Output the [X, Y] coordinate of the center of the cell containing the given text.  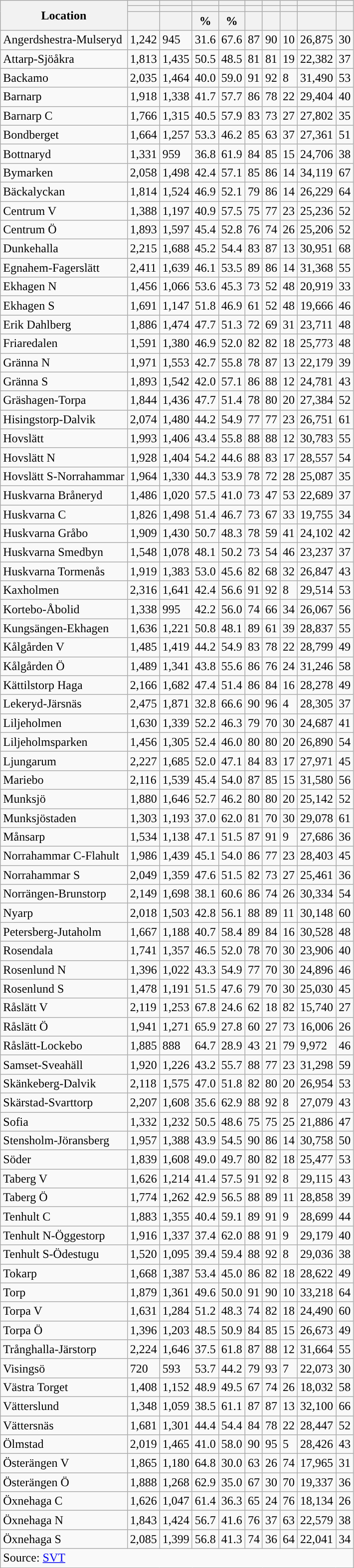
36.3 [231, 1501]
Kaxholmen [64, 590]
2,019 [144, 1444]
41.6 [231, 1520]
1,066 [176, 287]
48.6 [231, 1121]
53.5 [231, 268]
25,773 [317, 344]
Visingsö [64, 1368]
53.4 [205, 1273]
1,741 [144, 951]
1,226 [176, 1064]
30,783 [317, 438]
Taberg V [64, 1179]
29,404 [317, 97]
58.0 [231, 1444]
23,906 [317, 951]
26,067 [317, 609]
1,303 [144, 818]
1,022 [176, 970]
1,639 [176, 268]
1,691 [144, 306]
7 [288, 1368]
1,271 [176, 1027]
56.7 [205, 1520]
Skänkeberg-Dalvik [64, 1083]
1,865 [144, 1463]
2,215 [144, 249]
1,641 [176, 590]
17,965 [317, 1463]
22,689 [317, 495]
2,116 [144, 780]
26,229 [317, 191]
45.2 [205, 249]
32,100 [317, 1406]
50.0 [231, 1292]
Torp [64, 1292]
2,035 [144, 78]
29,078 [317, 818]
1,826 [144, 514]
28,278 [317, 685]
Norrahammar S [64, 875]
1,355 [176, 1217]
40.0 [205, 78]
50.9 [231, 1330]
41.4 [205, 1179]
28,557 [317, 457]
47.0 [205, 1083]
1,193 [176, 818]
19 [288, 59]
1,957 [144, 1141]
1,180 [176, 1463]
1,214 [176, 1179]
45.0 [231, 1273]
1,339 [176, 723]
43.8 [205, 666]
40.9 [205, 211]
69 [271, 325]
2,149 [144, 894]
Gränna S [64, 381]
52.8 [231, 230]
1,682 [176, 685]
1,262 [176, 1198]
15,740 [317, 1008]
1,059 [176, 1406]
1,664 [144, 135]
21,886 [317, 1121]
43.2 [205, 1064]
39.4 [205, 1254]
49.5 [231, 1387]
Ölmstad [64, 1444]
2,411 [144, 268]
1,986 [144, 856]
28,837 [317, 628]
1,404 [176, 457]
23,711 [317, 325]
61.8 [231, 1349]
1,331 [144, 154]
1,688 [176, 249]
Erik Dahlberg [64, 325]
Ekhagen S [64, 306]
27.8 [231, 1027]
1,941 [144, 1027]
64.7 [205, 1045]
25,030 [317, 989]
22,073 [317, 1368]
1,480 [176, 419]
43.3 [205, 970]
1,880 [144, 799]
31,246 [317, 666]
1,909 [144, 533]
28,622 [317, 1273]
24,896 [317, 970]
Huskvarna C [64, 514]
53.7 [205, 1368]
1,357 [176, 951]
47.4 [205, 685]
1,630 [144, 723]
26,954 [317, 1083]
1,844 [144, 400]
25,142 [317, 799]
2,058 [144, 173]
Centrum V [64, 211]
1,430 [176, 533]
1,436 [176, 400]
1,478 [144, 989]
Rosenlund N [64, 970]
1,871 [176, 704]
Torpa Ö [64, 1330]
1,152 [176, 1387]
62 [253, 1008]
2,227 [144, 761]
23,237 [317, 552]
28,799 [317, 647]
Stensholm-Jöransberg [64, 1141]
37.5 [205, 1349]
45.6 [231, 571]
29,179 [317, 1235]
Norrahammar C-Flahult [64, 856]
593 [176, 1368]
Huskvarna Bråneryd [64, 495]
Bymarken [64, 173]
25,206 [317, 230]
1,685 [176, 761]
1,885 [144, 1045]
59.1 [231, 1217]
56.1 [231, 913]
Bondberget [64, 135]
48.9 [205, 1387]
53.6 [205, 287]
Kålgården V [64, 647]
28,447 [317, 1425]
1,548 [144, 552]
42 [345, 533]
Centrum Ö [64, 230]
28,699 [317, 1217]
Liljeholmsparken [64, 742]
43.4 [205, 438]
42.8 [205, 913]
1,284 [176, 1311]
42.7 [205, 362]
22,179 [317, 362]
1,489 [144, 666]
5 [288, 1444]
1,221 [176, 628]
1,486 [144, 495]
36.8 [205, 154]
38.1 [205, 894]
58.4 [231, 932]
30,758 [317, 1141]
1,916 [144, 1235]
Tenhult N-Öggestorp [64, 1235]
65.9 [205, 1027]
21 [271, 1045]
19,755 [317, 514]
1,337 [176, 1235]
Angerdshestra-Mulseryd [64, 40]
27,384 [317, 400]
55.7 [231, 1064]
27,079 [317, 1102]
Munksjöstaden [64, 818]
27,802 [317, 116]
52.4 [205, 742]
Råslätt V [64, 1008]
51 [345, 135]
24.6 [231, 1008]
31.6 [205, 40]
24,687 [317, 723]
1,315 [176, 116]
1,435 [176, 59]
Tenhult C [64, 1217]
46.1 [205, 268]
27,686 [317, 837]
34,119 [317, 173]
25,236 [317, 211]
Gränna N [64, 362]
59.4 [231, 1254]
44.3 [205, 476]
31,580 [317, 780]
Öxnehaga C [64, 1501]
1,888 [144, 1482]
Ekhagen N [64, 287]
44 [345, 1217]
Kättilstorp Haga [64, 685]
33,218 [317, 1292]
45.1 [205, 856]
22,382 [317, 59]
Rosenlund S [64, 989]
Månsarp [64, 837]
1,920 [144, 1064]
Sofia [64, 1121]
18,134 [317, 1501]
1,575 [176, 1083]
Backamo [64, 78]
1,406 [176, 438]
53.9 [231, 476]
Kungsängen-Ekhagen [64, 628]
1,667 [144, 932]
Nyarp [64, 913]
45.3 [231, 287]
1,464 [176, 78]
Bäckalyckan [64, 191]
26,673 [317, 1330]
Kortebo-Åbolid [64, 609]
44.6 [231, 457]
25,461 [317, 875]
42.2 [205, 609]
Huskvarna Smedbyn [64, 552]
67.6 [231, 40]
1,964 [144, 476]
46.0 [231, 742]
19,337 [317, 1482]
1,919 [144, 571]
53.3 [205, 135]
50.2 [231, 552]
52.1 [231, 191]
Egnahem-Fagerslätt [64, 268]
50.8 [205, 628]
37.4 [205, 1235]
49.6 [205, 1292]
61.1 [231, 1406]
Hisingstorp-Dalvik [64, 419]
55.6 [231, 666]
Location [64, 15]
1,203 [176, 1330]
1,095 [176, 1254]
28,403 [317, 856]
1,387 [176, 1273]
18,032 [317, 1387]
40.5 [205, 116]
38.5 [205, 1406]
2,166 [144, 685]
Norrängen-Brunstorp [64, 894]
29,036 [317, 1254]
1,359 [176, 875]
1,774 [144, 1198]
1,813 [144, 59]
1,886 [144, 325]
945 [176, 40]
28,426 [317, 1444]
40.7 [205, 932]
56.8 [205, 1539]
35.0 [231, 1482]
40.4 [205, 1217]
28,858 [317, 1198]
25 [288, 1121]
56.6 [231, 590]
20,919 [317, 287]
Dunkehalla [64, 249]
Kålgården Ö [64, 666]
Petersberg-Jutaholm [64, 932]
Huskvarna Tormenås [64, 571]
1,542 [176, 381]
46.3 [231, 723]
93 [271, 1368]
1,993 [144, 438]
1,918 [144, 97]
44.4 [205, 1425]
Hovslätt S-Norrahammar [64, 476]
720 [144, 1368]
1,668 [144, 1273]
49.0 [205, 1160]
9,972 [317, 1045]
65 [253, 1501]
2,316 [144, 590]
32.8 [205, 704]
64.8 [205, 1463]
42.9 [205, 1198]
1,305 [176, 742]
46.5 [205, 951]
60.6 [231, 894]
1,232 [176, 1121]
Source: SVT [177, 1558]
Bottnaryd [64, 154]
959 [176, 154]
1,485 [144, 647]
27,361 [317, 135]
2,475 [144, 704]
Attarp-Sjöåkra [64, 59]
59.0 [231, 78]
Öxnehaga N [64, 1520]
2,118 [144, 1083]
49.7 [231, 1160]
Samset-Sveahäll [64, 1064]
26,751 [317, 419]
54.2 [205, 457]
Friaredalen [64, 344]
1,465 [176, 1444]
1,383 [176, 571]
1,408 [144, 1387]
51.2 [205, 1311]
1,257 [176, 135]
1,399 [176, 1539]
1,636 [144, 628]
Skärstad-Svarttorp [64, 1102]
Tokarp [64, 1273]
25,087 [317, 476]
30,528 [317, 932]
1,341 [176, 666]
1,253 [176, 1008]
1,843 [144, 1520]
61.4 [205, 1501]
Ljungarum [64, 761]
37.0 [205, 818]
41.3 [231, 1539]
51.3 [231, 325]
Vättersnäs [64, 1425]
41.7 [205, 97]
61.9 [231, 154]
31,368 [317, 268]
Huskvarna Gråbo [64, 533]
2,074 [144, 419]
1,631 [144, 1311]
4 [288, 704]
2,224 [144, 1349]
1,814 [144, 191]
1,242 [144, 40]
1,191 [176, 989]
24,490 [317, 1311]
1,138 [176, 837]
1,503 [176, 913]
30,951 [317, 249]
28,305 [317, 704]
Västra Torget [64, 1387]
19,666 [317, 306]
42.0 [205, 381]
1,681 [144, 1425]
2,085 [144, 1539]
1,597 [176, 230]
1,380 [176, 344]
1,839 [144, 1160]
Barnarp C [64, 116]
28.9 [231, 1045]
30,148 [317, 913]
56.5 [231, 1198]
1,766 [144, 116]
1,553 [176, 362]
1,883 [144, 1217]
32 [288, 571]
Vätterslund [64, 1406]
1,047 [176, 1501]
Taberg Ö [64, 1198]
Hovslätt [64, 438]
1,698 [176, 894]
Öxnehaga S [64, 1539]
Österängen V [64, 1463]
Lekeryd-Järsnäs [64, 704]
95 [271, 1444]
53.0 [205, 571]
Gräshagen-Torpa [64, 400]
Tenhult S-Ödestugu [64, 1254]
Liljeholmen [64, 723]
22,041 [317, 1539]
2,018 [144, 913]
28 [288, 476]
1,330 [176, 476]
1,078 [176, 552]
31,490 [317, 78]
57.7 [231, 97]
1,424 [176, 1520]
26,875 [317, 40]
Trånghalla-Järstorp [64, 1349]
26,847 [317, 571]
1,534 [144, 837]
1,419 [176, 647]
Torpa V [64, 1311]
Munksjö [64, 799]
27,971 [317, 761]
1,197 [176, 211]
995 [176, 609]
29,514 [317, 590]
Mariebo [64, 780]
2,207 [144, 1102]
1,591 [144, 344]
52.7 [205, 799]
1,020 [176, 495]
1,147 [176, 306]
1,301 [176, 1425]
1,539 [176, 780]
1,520 [144, 1254]
1,332 [144, 1121]
1,971 [144, 362]
31,664 [317, 1349]
24,781 [317, 381]
46.7 [231, 514]
43.9 [205, 1141]
2,049 [144, 875]
57.9 [231, 116]
24,706 [317, 154]
Råslätt-Lockebo [64, 1045]
1,928 [144, 457]
66.6 [231, 704]
31,298 [317, 1064]
Österängen Ö [64, 1482]
888 [176, 1045]
52.2 [205, 723]
16,006 [317, 1027]
35.6 [205, 1102]
30,334 [317, 894]
1,879 [144, 1292]
1,439 [176, 856]
54.5 [231, 1141]
30.0 [231, 1463]
1,268 [176, 1482]
96 [271, 704]
Barnarp [64, 97]
Rosendala [64, 951]
Söder [64, 1160]
1,348 [144, 1406]
Råslätt Ö [64, 1027]
Hovslätt N [64, 457]
1,474 [176, 325]
50 [345, 1141]
67.8 [205, 1008]
1,524 [176, 191]
26,890 [317, 742]
1,188 [176, 932]
29,115 [317, 1179]
22,579 [317, 1520]
25,477 [317, 1160]
1,361 [176, 1292]
50.7 [205, 533]
24,102 [317, 533]
56.0 [231, 609]
2,119 [144, 1008]
